Output the (X, Y) coordinate of the center of the cell containing the given text.  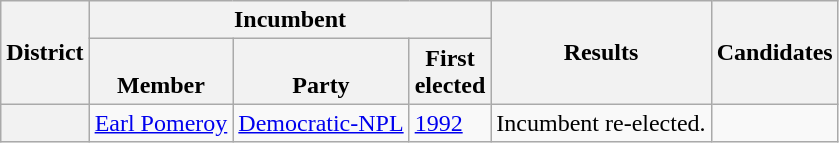
Candidates (774, 52)
Member (161, 72)
District (45, 52)
Firstelected (450, 72)
Results (601, 52)
Earl Pomeroy (161, 123)
Party (321, 72)
Incumbent (290, 20)
Incumbent re-elected. (601, 123)
1992 (450, 123)
Democratic-NPL (321, 123)
